Search for the cell housing the specified text and yield its [x, y] center coordinate. 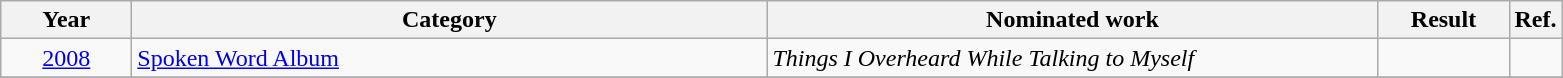
Nominated work [1072, 20]
Category [450, 20]
Spoken Word Album [450, 58]
Result [1444, 20]
Things I Overheard While Talking to Myself [1072, 58]
2008 [66, 58]
Ref. [1536, 20]
Year [66, 20]
